Provide the [X, Y] coordinate of the cell's center where the given text is located.  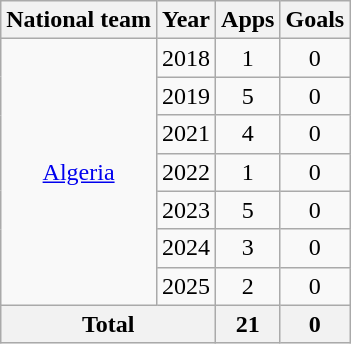
3 [248, 248]
4 [248, 134]
2022 [186, 172]
2 [248, 286]
National team [79, 20]
2018 [186, 58]
Year [186, 20]
2019 [186, 96]
2023 [186, 210]
Algeria [79, 172]
2021 [186, 134]
Goals [315, 20]
Total [108, 324]
2025 [186, 286]
21 [248, 324]
Apps [248, 20]
2024 [186, 248]
